Find where the given text appears and provide that cell's center as [X, Y] coordinate. 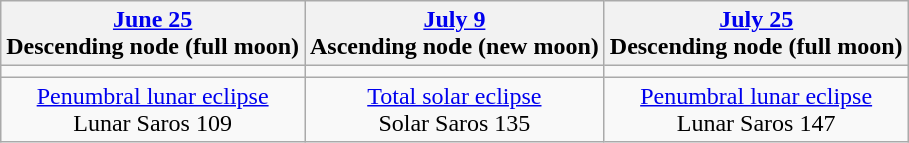
Penumbral lunar eclipseLunar Saros 147 [756, 110]
Penumbral lunar eclipseLunar Saros 109 [153, 110]
July 9Ascending node (new moon) [454, 34]
June 25Descending node (full moon) [153, 34]
Total solar eclipseSolar Saros 135 [454, 110]
July 25Descending node (full moon) [756, 34]
